Return the [X, Y] coordinate for the center point of the cell that contains the specified text.  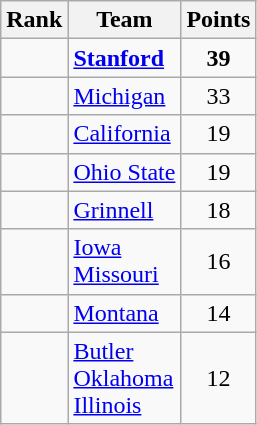
18 [218, 210]
Ohio State [124, 172]
ButlerOklahomaIllinois [124, 378]
Rank [34, 20]
Points [218, 20]
39 [218, 58]
Stanford [124, 58]
California [124, 134]
Montana [124, 313]
Michigan [124, 96]
14 [218, 313]
Grinnell [124, 210]
16 [218, 262]
Team [124, 20]
33 [218, 96]
12 [218, 378]
IowaMissouri [124, 262]
